Determine the [x, y] coordinate at the center of the cell enclosing the given text.  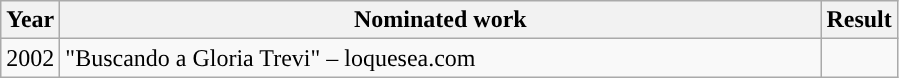
Result [859, 20]
"Buscando a Gloria Trevi" – loquesea.com [440, 58]
Nominated work [440, 20]
Year [30, 20]
2002 [30, 58]
